Return (x, y) of the center of cell containing provided text 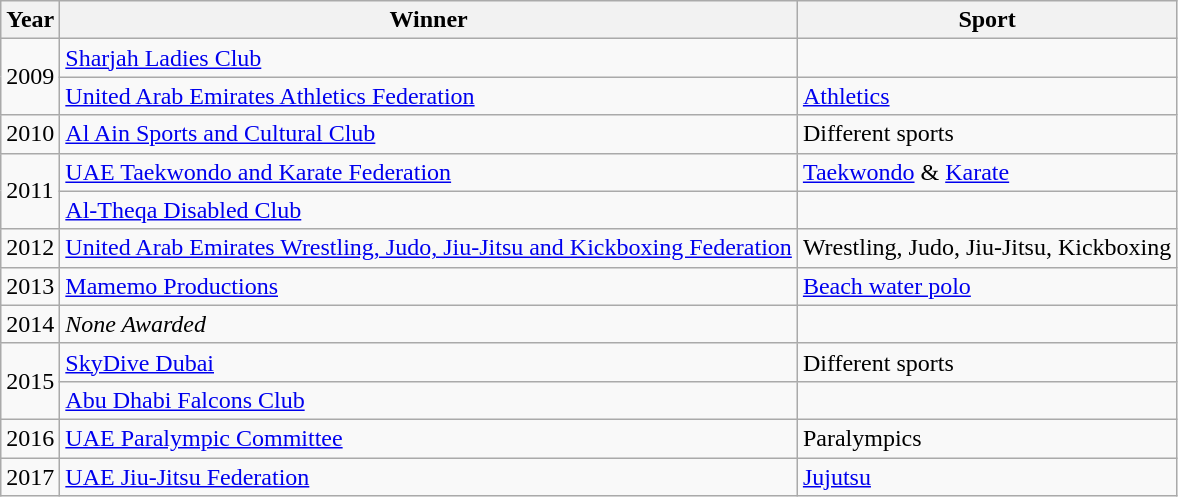
Al Ain Sports and Cultural Club (429, 134)
2016 (30, 438)
None Awarded (429, 324)
2010 (30, 134)
2017 (30, 477)
Beach water polo (986, 286)
United Arab Emirates Athletics Federation (429, 96)
United Arab Emirates Wrestling, Judo, Jiu-Jitsu and Kickboxing Federation (429, 248)
2012 (30, 248)
Wrestling, Judo, Jiu-Jitsu, Kickboxing (986, 248)
Year (30, 20)
Taekwondo & Karate (986, 172)
Paralympics (986, 438)
Al-Theqa Disabled Club (429, 210)
Athletics (986, 96)
Jujutsu (986, 477)
Sharjah Ladies Club (429, 58)
Mamemo Productions (429, 286)
2009 (30, 77)
UAE Paralympic Committee (429, 438)
Sport (986, 20)
2011 (30, 191)
2013 (30, 286)
Abu Dhabi Falcons Club (429, 400)
UAE Jiu-Jitsu Federation (429, 477)
UAE Taekwondo and Karate Federation (429, 172)
Winner (429, 20)
SkyDive Dubai (429, 362)
2014 (30, 324)
2015 (30, 381)
